Search for the cell housing the specified text and yield its (X, Y) center coordinate. 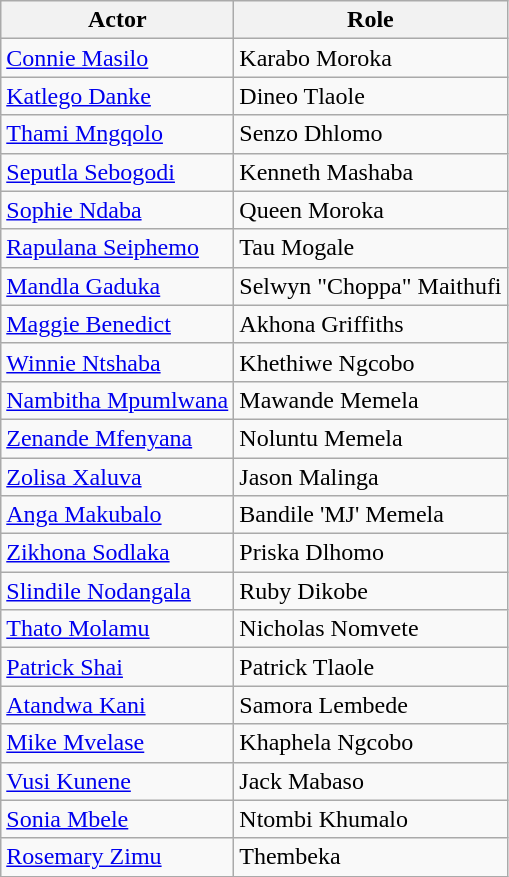
Ntombi Khumalo (370, 819)
Patrick Shai (118, 667)
Rosemary Zimu (118, 857)
Katlego Danke (118, 96)
Rapulana Seiphemo (118, 248)
Actor (118, 20)
Anga Makubalo (118, 515)
Mike Mvelase (118, 743)
Khethiwe Ngcobo (370, 362)
Sonia Mbele (118, 819)
Patrick Tlaole (370, 667)
Khaphela Ngcobo (370, 743)
Selwyn "Choppa" Maithufi (370, 286)
Winnie Ntshaba (118, 362)
Ruby Dikobe (370, 591)
Bandile 'MJ' Memela (370, 515)
Nambitha Mpumlwana (118, 400)
Senzo Dhlomo (370, 134)
Mawande Memela (370, 400)
Priska Dlhomo (370, 553)
Connie Masilo (118, 58)
Akhona Griffiths (370, 324)
Role (370, 20)
Seputla Sebogodi (118, 172)
Queen Moroka (370, 210)
Slindile Nodangala (118, 591)
Nicholas Nomvete (370, 629)
Atandwa Kani (118, 705)
Thami Mngqolo (118, 134)
Jason Malinga (370, 477)
Jack Mabaso (370, 781)
Mandla Gaduka (118, 286)
Noluntu Memela (370, 438)
Maggie Benedict (118, 324)
Sophie Ndaba (118, 210)
Dineo Tlaole (370, 96)
Vusi Kunene (118, 781)
Karabo Moroka (370, 58)
Tau Mogale (370, 248)
Samora Lembede (370, 705)
Zikhona Sodlaka (118, 553)
Thato Molamu (118, 629)
Zenande Mfenyana (118, 438)
Zolisa Xaluva (118, 477)
Thembeka (370, 857)
Kenneth Mashaba (370, 172)
